Scan for the cell matching the given text and deliver its (X, Y) coordinate at center. 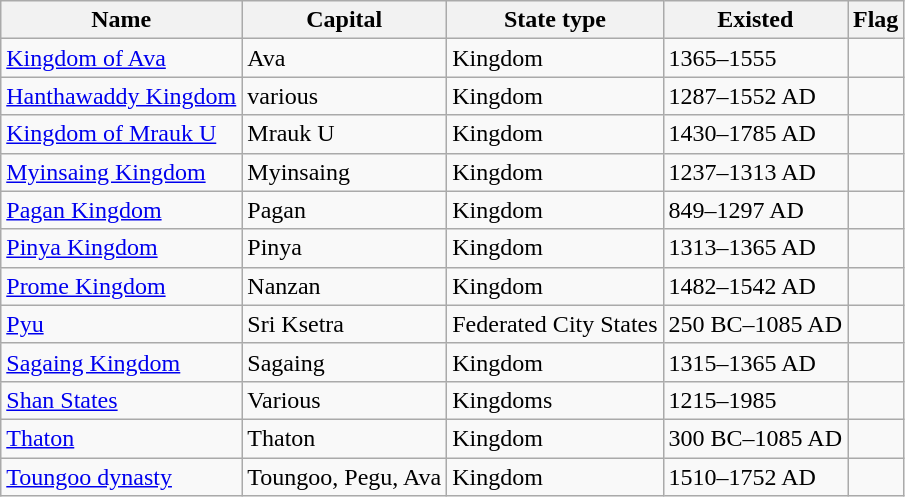
1287–1552 AD (755, 96)
Sagaing Kingdom (122, 362)
Pinya (344, 248)
1430–1785 AD (755, 134)
Pagan (344, 210)
250 BC–1085 AD (755, 324)
Existed (755, 20)
Hanthawaddy Kingdom (122, 96)
Various (344, 400)
1365–1555 (755, 58)
Kingdom of Ava (122, 58)
1510–1752 AD (755, 477)
various (344, 96)
Sagaing (344, 362)
Mrauk U (344, 134)
1215–1985 (755, 400)
Prome Kingdom (122, 286)
300 BC–1085 AD (755, 438)
Shan States (122, 400)
Toungoo, Pegu, Ava (344, 477)
1237–1313 AD (755, 172)
Kingdoms (555, 400)
Kingdom of Mrauk U (122, 134)
Pagan Kingdom (122, 210)
Pinya Kingdom (122, 248)
Myinsaing Kingdom (122, 172)
Toungoo dynasty (122, 477)
Name (122, 20)
1313–1365 AD (755, 248)
Federated City States (555, 324)
1315–1365 AD (755, 362)
Nanzan (344, 286)
Ava (344, 58)
State type (555, 20)
Pyu (122, 324)
Flag (876, 20)
Myinsaing (344, 172)
1482–1542 AD (755, 286)
Capital (344, 20)
Sri Ksetra (344, 324)
849–1297 AD (755, 210)
